Scan for the cell matching the given text and deliver its (x, y) coordinate at center. 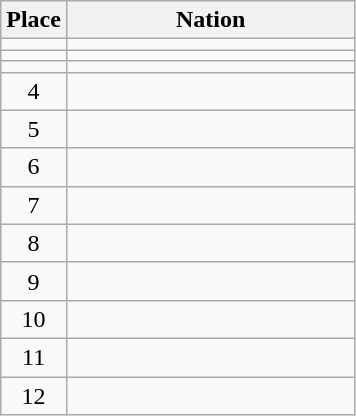
Nation (210, 20)
6 (34, 167)
Place (34, 20)
8 (34, 243)
12 (34, 395)
11 (34, 357)
10 (34, 319)
5 (34, 129)
9 (34, 281)
7 (34, 205)
4 (34, 91)
